From the cell containing the given text, extract its center point as [X, Y] coordinate. 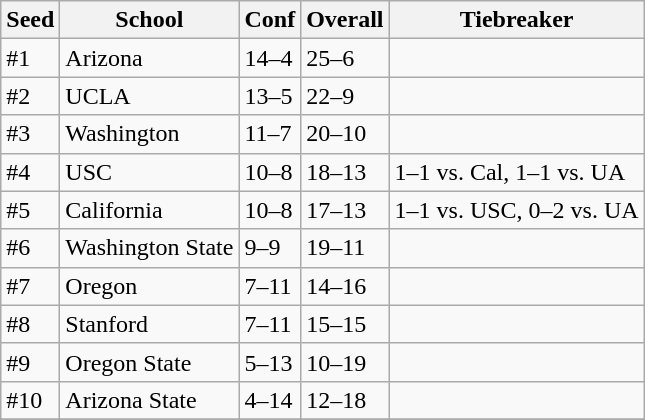
Washington State [150, 248]
14–16 [345, 286]
Oregon State [150, 362]
#9 [30, 362]
12–18 [345, 400]
School [150, 20]
California [150, 210]
#4 [30, 172]
#3 [30, 134]
20–10 [345, 134]
#8 [30, 324]
UCLA [150, 96]
19–11 [345, 248]
1–1 vs. Cal, 1–1 vs. UA [516, 172]
Arizona [150, 58]
Arizona State [150, 400]
#5 [30, 210]
4–14 [270, 400]
Seed [30, 20]
5–13 [270, 362]
#10 [30, 400]
Stanford [150, 324]
#7 [30, 286]
11–7 [270, 134]
18–13 [345, 172]
14–4 [270, 58]
#6 [30, 248]
1–1 vs. USC, 0–2 vs. UA [516, 210]
25–6 [345, 58]
#2 [30, 96]
13–5 [270, 96]
Washington [150, 134]
#1 [30, 58]
USC [150, 172]
10–19 [345, 362]
9–9 [270, 248]
Tiebreaker [516, 20]
15–15 [345, 324]
22–9 [345, 96]
17–13 [345, 210]
Conf [270, 20]
Overall [345, 20]
Oregon [150, 286]
